Find where the given text appears and provide that cell's center as (x, y) coordinate. 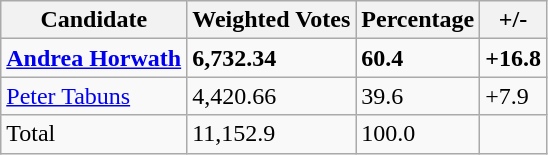
Percentage (418, 20)
Andrea Horwath (94, 58)
Total (94, 134)
39.6 (418, 96)
Peter Tabuns (94, 96)
Weighted Votes (272, 20)
60.4 (418, 58)
6,732.34 (272, 58)
+/- (514, 20)
+7.9 (514, 96)
11,152.9 (272, 134)
4,420.66 (272, 96)
Candidate (94, 20)
100.0 (418, 134)
+16.8 (514, 58)
